Search for the cell housing the specified text and yield its (x, y) center coordinate. 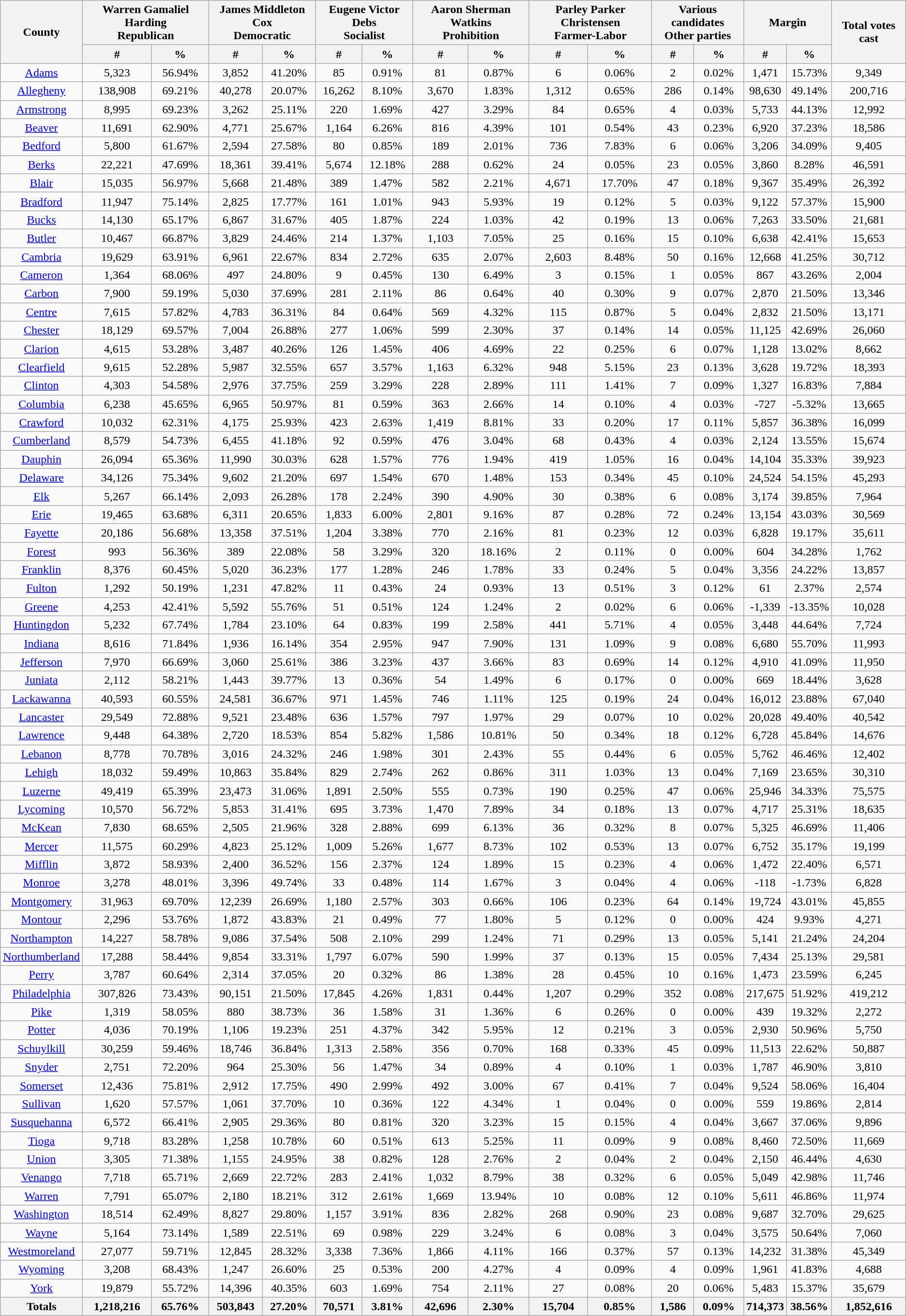
156 (339, 865)
1.28% (387, 570)
39.77% (289, 680)
25.61% (289, 662)
2.82% (498, 1214)
1,207 (559, 993)
797 (440, 717)
Cameron (42, 275)
25.31% (809, 809)
Allegheny (42, 91)
11,575 (117, 846)
259 (339, 386)
3,872 (117, 865)
Lackawanna (42, 699)
25.13% (809, 957)
0.21% (619, 1030)
58 (339, 551)
424 (765, 920)
9,448 (117, 735)
1.54% (387, 478)
4,783 (235, 312)
66.87% (180, 238)
0.86% (498, 772)
3,356 (765, 570)
2.88% (387, 827)
29.80% (289, 1214)
3,338 (339, 1251)
75.34% (180, 478)
19,724 (765, 901)
15,900 (869, 201)
1,762 (869, 551)
1,866 (440, 1251)
6,728 (765, 735)
Juniata (42, 680)
582 (440, 183)
0.17% (619, 680)
1.41% (619, 386)
37.23% (809, 128)
36.38% (809, 422)
1,472 (765, 865)
16.14% (289, 643)
3,852 (235, 73)
386 (339, 662)
5,733 (765, 109)
25,946 (765, 791)
3.57% (387, 367)
3,305 (117, 1159)
114 (440, 883)
6,311 (235, 514)
2,720 (235, 735)
Clarion (42, 349)
161 (339, 201)
51 (339, 607)
2,112 (117, 680)
-1.73% (809, 883)
0.82% (387, 1159)
2,912 (235, 1085)
83 (559, 662)
68.65% (180, 827)
3,060 (235, 662)
1.97% (498, 717)
11,990 (235, 459)
4,175 (235, 422)
4,036 (117, 1030)
54.73% (180, 441)
9,615 (117, 367)
-118 (765, 883)
26,094 (117, 459)
24.46% (289, 238)
1.78% (498, 570)
714,373 (765, 1306)
67,040 (869, 699)
55.76% (289, 607)
17.70% (619, 183)
36.31% (289, 312)
354 (339, 643)
26,060 (869, 330)
1,471 (765, 73)
5,267 (117, 496)
54.15% (809, 478)
7.89% (498, 809)
31.41% (289, 809)
6,965 (235, 404)
6.00% (387, 514)
70,571 (339, 1306)
57.57% (180, 1104)
101 (559, 128)
131 (559, 643)
4,303 (117, 386)
2,004 (869, 275)
Lehigh (42, 772)
4.34% (498, 1104)
10.78% (289, 1140)
68 (559, 441)
29,549 (117, 717)
Huntingdon (42, 625)
25.67% (289, 128)
695 (339, 809)
Mercer (42, 846)
754 (440, 1288)
1,852,616 (869, 1306)
James Middleton CoxDemocratic (262, 23)
1.38% (498, 975)
4.27% (498, 1270)
8,376 (117, 570)
2,801 (440, 514)
50.19% (180, 588)
3,262 (235, 109)
303 (440, 901)
8.28% (809, 164)
Lancaster (42, 717)
3,487 (235, 349)
948 (559, 367)
Fulton (42, 588)
8,778 (117, 754)
5,611 (765, 1196)
3,016 (235, 754)
1,831 (440, 993)
56 (339, 1067)
35.33% (809, 459)
1.94% (498, 459)
508 (339, 938)
7,060 (869, 1233)
Elk (42, 496)
14,130 (117, 220)
28 (559, 975)
200 (440, 1270)
307,826 (117, 993)
11,950 (869, 662)
2,296 (117, 920)
21.24% (809, 938)
5.26% (387, 846)
3.04% (498, 441)
Northumberland (42, 957)
599 (440, 330)
7,724 (869, 625)
59.71% (180, 1251)
Adams (42, 73)
25.12% (289, 846)
15,035 (117, 183)
57 (673, 1251)
251 (339, 1030)
2.99% (387, 1085)
25.93% (289, 422)
12,402 (869, 754)
19.23% (289, 1030)
4,823 (235, 846)
1,061 (235, 1104)
5,232 (117, 625)
Montgomery (42, 901)
22 (559, 349)
36.52% (289, 865)
0.20% (619, 422)
8,995 (117, 109)
5,800 (117, 146)
943 (440, 201)
190 (559, 791)
1,589 (235, 1233)
130 (440, 275)
311 (559, 772)
39,923 (869, 459)
5,325 (765, 827)
36.23% (289, 570)
19 (559, 201)
8,616 (117, 643)
10,863 (235, 772)
13,154 (765, 514)
5,323 (117, 73)
2,574 (869, 588)
Sullivan (42, 1104)
37.51% (289, 533)
46,591 (869, 164)
0.83% (387, 625)
-13.35% (809, 607)
3,448 (765, 625)
58.44% (180, 957)
35.49% (809, 183)
102 (559, 846)
5,030 (235, 294)
7,169 (765, 772)
29,581 (869, 957)
5.82% (387, 735)
312 (339, 1196)
24.80% (289, 275)
4,615 (117, 349)
43.03% (809, 514)
439 (765, 1012)
9,524 (765, 1085)
363 (440, 404)
Pike (42, 1012)
18,635 (869, 809)
56.94% (180, 73)
6,920 (765, 128)
0.37% (619, 1251)
115 (559, 312)
11,691 (117, 128)
3,396 (235, 883)
2,905 (235, 1122)
72.50% (809, 1140)
22.08% (289, 551)
17,845 (339, 993)
58.05% (180, 1012)
50.96% (809, 1030)
60 (339, 1140)
61 (765, 588)
283 (339, 1178)
Schuylkill (42, 1048)
41.18% (289, 441)
26.88% (289, 330)
214 (339, 238)
829 (339, 772)
15.37% (809, 1288)
60.55% (180, 699)
9,086 (235, 938)
34.33% (809, 791)
35,611 (869, 533)
4,253 (117, 607)
66.14% (180, 496)
0.98% (387, 1233)
20.07% (289, 91)
32.55% (289, 367)
1.58% (387, 1012)
26.60% (289, 1270)
4.69% (498, 349)
1,103 (440, 238)
18,586 (869, 128)
Snyder (42, 1067)
3,787 (117, 975)
46.90% (809, 1067)
Clearfield (42, 367)
40,542 (869, 717)
7,884 (869, 386)
27.58% (289, 146)
69.23% (180, 109)
18.53% (289, 735)
1,327 (765, 386)
Forest (42, 551)
19,199 (869, 846)
8,827 (235, 1214)
2,832 (765, 312)
59.19% (180, 294)
1,797 (339, 957)
22.67% (289, 257)
15,704 (559, 1306)
37.70% (289, 1104)
635 (440, 257)
964 (235, 1067)
5,483 (765, 1288)
437 (440, 662)
0.91% (387, 73)
697 (339, 478)
7.90% (498, 643)
3,829 (235, 238)
Centre (42, 312)
72 (673, 514)
7,434 (765, 957)
0.69% (619, 662)
3,670 (440, 91)
153 (559, 478)
21.48% (289, 183)
490 (339, 1085)
5.15% (619, 367)
4,671 (559, 183)
23.88% (809, 699)
2,314 (235, 975)
18.21% (289, 1196)
29.36% (289, 1122)
1,155 (235, 1159)
58.78% (180, 938)
128 (440, 1159)
60.64% (180, 975)
6,571 (869, 865)
23,473 (235, 791)
20.65% (289, 514)
405 (339, 220)
71 (559, 938)
18.44% (809, 680)
Delaware (42, 478)
13,665 (869, 404)
35.84% (289, 772)
1,009 (339, 846)
25.30% (289, 1067)
1.67% (498, 883)
13.55% (809, 441)
1,218,216 (117, 1306)
126 (339, 349)
5,853 (235, 809)
49.14% (809, 91)
281 (339, 294)
1,128 (765, 349)
65.36% (180, 459)
56.36% (180, 551)
5,668 (235, 183)
4.26% (387, 993)
65.76% (180, 1306)
Armstrong (42, 109)
64.38% (180, 735)
3,206 (765, 146)
1,313 (339, 1048)
1,258 (235, 1140)
59.46% (180, 1048)
559 (765, 1104)
1.01% (387, 201)
9,718 (117, 1140)
County (42, 32)
1.80% (498, 920)
Union (42, 1159)
53.76% (180, 920)
22.51% (289, 1233)
19.32% (809, 1012)
62.90% (180, 128)
68.43% (180, 1270)
1.48% (498, 478)
Eugene Victor DebsSocialist (364, 23)
3,174 (765, 496)
69.21% (180, 91)
92 (339, 441)
6,455 (235, 441)
6,245 (869, 975)
3,667 (765, 1122)
65.39% (180, 791)
0.66% (498, 901)
2,603 (559, 257)
4,688 (869, 1270)
2.41% (387, 1178)
65.17% (180, 220)
4,910 (765, 662)
0.70% (498, 1048)
603 (339, 1288)
46.46% (809, 754)
Berks (42, 164)
York (42, 1288)
7,964 (869, 496)
0.54% (619, 128)
49.40% (809, 717)
2.16% (498, 533)
1,677 (440, 846)
9,367 (765, 183)
Wayne (42, 1233)
37.54% (289, 938)
1.49% (498, 680)
2.63% (387, 422)
3,810 (869, 1067)
5.95% (498, 1030)
31.06% (289, 791)
22.40% (809, 865)
2,594 (235, 146)
10,028 (869, 607)
71.84% (180, 643)
Dauphin (42, 459)
1,247 (235, 1270)
4.37% (387, 1030)
26,392 (869, 183)
24.22% (809, 570)
Bradford (42, 201)
65.71% (180, 1178)
Clinton (42, 386)
18,514 (117, 1214)
0.93% (498, 588)
90,151 (235, 993)
2,124 (765, 441)
14,676 (869, 735)
2.07% (498, 257)
168 (559, 1048)
63.68% (180, 514)
37.06% (809, 1122)
636 (339, 717)
21,681 (869, 220)
67 (559, 1085)
22,221 (117, 164)
590 (440, 957)
Columbia (42, 404)
10,570 (117, 809)
14,104 (765, 459)
2.66% (498, 404)
419 (559, 459)
125 (559, 699)
3,860 (765, 164)
57.37% (809, 201)
Carbon (42, 294)
55.72% (180, 1288)
53.28% (180, 349)
427 (440, 109)
301 (440, 754)
Total votes cast (869, 32)
12,668 (765, 257)
1.87% (387, 220)
30,259 (117, 1048)
14,396 (235, 1288)
10,467 (117, 238)
2,976 (235, 386)
13,358 (235, 533)
1,833 (339, 514)
6,680 (765, 643)
5,164 (117, 1233)
6.32% (498, 367)
11,669 (869, 1140)
11,993 (869, 643)
2,180 (235, 1196)
35,679 (869, 1288)
20,028 (765, 717)
2,272 (869, 1012)
880 (235, 1012)
70.78% (180, 754)
Chester (42, 330)
9.93% (809, 920)
14,232 (765, 1251)
2,751 (117, 1067)
19.86% (809, 1104)
Potter (42, 1030)
1,163 (440, 367)
83.28% (180, 1140)
1,470 (440, 809)
177 (339, 570)
24.32% (289, 754)
736 (559, 146)
288 (440, 164)
138,908 (117, 91)
9,602 (235, 478)
41.83% (809, 1270)
7,004 (235, 330)
555 (440, 791)
2.24% (387, 496)
5.71% (619, 625)
6,867 (235, 220)
67.74% (180, 625)
699 (440, 827)
27.20% (289, 1306)
Jefferson (42, 662)
30 (559, 496)
13,171 (869, 312)
Tioga (42, 1140)
Susquehanna (42, 1122)
2.43% (498, 754)
60.29% (180, 846)
1.06% (387, 330)
5,987 (235, 367)
31 (440, 1012)
12,436 (117, 1085)
8.79% (498, 1178)
27,077 (117, 1251)
229 (440, 1233)
73.43% (180, 993)
56.72% (180, 809)
24.95% (289, 1159)
8.48% (619, 257)
33.50% (809, 220)
9,896 (869, 1122)
1,157 (339, 1214)
836 (440, 1214)
6.26% (387, 128)
2,093 (235, 496)
277 (339, 330)
19.17% (809, 533)
1,319 (117, 1012)
299 (440, 938)
28.32% (289, 1251)
1,231 (235, 588)
Luzerne (42, 791)
41.20% (289, 73)
228 (440, 386)
Somerset (42, 1085)
9,854 (235, 957)
3.38% (387, 533)
34,126 (117, 478)
69.57% (180, 330)
419,212 (869, 993)
328 (339, 827)
2,814 (869, 1104)
75,575 (869, 791)
3,278 (117, 883)
23.59% (809, 975)
7.36% (387, 1251)
21.20% (289, 478)
31.67% (289, 220)
22.72% (289, 1178)
2.72% (387, 257)
56.68% (180, 533)
770 (440, 533)
19,465 (117, 514)
40 (559, 294)
8,460 (765, 1140)
2,825 (235, 201)
6,752 (765, 846)
17.75% (289, 1085)
42,696 (440, 1306)
Bedford (42, 146)
628 (339, 459)
87 (559, 514)
75.14% (180, 201)
1,891 (339, 791)
15.73% (809, 73)
77 (440, 920)
1.36% (498, 1012)
50.97% (289, 404)
492 (440, 1085)
0.89% (498, 1067)
44.13% (809, 109)
6,238 (117, 404)
2.89% (498, 386)
Fayette (42, 533)
58.93% (180, 865)
0.90% (619, 1214)
55 (559, 754)
1,620 (117, 1104)
0.26% (619, 1012)
816 (440, 128)
21 (339, 920)
Lawrence (42, 735)
26.28% (289, 496)
178 (339, 496)
352 (673, 993)
39.85% (809, 496)
Cambria (42, 257)
54 (440, 680)
-5.32% (809, 404)
60.45% (180, 570)
31,963 (117, 901)
23.65% (809, 772)
-1,339 (765, 607)
3.81% (387, 1306)
46.69% (809, 827)
55.70% (809, 643)
4,630 (869, 1159)
36.67% (289, 699)
2,505 (235, 827)
220 (339, 109)
Wyoming (42, 1270)
37.69% (289, 294)
18,361 (235, 164)
43.83% (289, 920)
Warren (42, 1196)
613 (440, 1140)
1,419 (440, 422)
2.61% (387, 1196)
30.03% (289, 459)
13,346 (869, 294)
17.77% (289, 201)
5,049 (765, 1178)
1,204 (339, 533)
2.76% (498, 1159)
Venango (42, 1178)
7,263 (765, 220)
71.38% (180, 1159)
Philadelphia (42, 993)
21.96% (289, 827)
98,630 (765, 91)
1,784 (235, 625)
75.81% (180, 1085)
16.83% (809, 386)
Perry (42, 975)
0.38% (619, 496)
13.02% (809, 349)
3,575 (765, 1233)
122 (440, 1104)
1.98% (387, 754)
Montour (42, 920)
41.09% (809, 662)
1.37% (387, 238)
834 (339, 257)
10.81% (498, 735)
25.11% (289, 109)
1,106 (235, 1030)
993 (117, 551)
2,930 (765, 1030)
31.38% (809, 1251)
4.11% (498, 1251)
8.10% (387, 91)
776 (440, 459)
40.26% (289, 349)
58.06% (809, 1085)
19,879 (117, 1288)
0.49% (387, 920)
6.13% (498, 827)
39.41% (289, 164)
19.72% (809, 367)
7,718 (117, 1178)
0.28% (619, 514)
5.93% (498, 201)
2.10% (387, 938)
7,830 (117, 827)
3.66% (498, 662)
8,579 (117, 441)
33.31% (289, 957)
670 (440, 478)
1,787 (765, 1067)
1,936 (235, 643)
8.81% (498, 422)
49,419 (117, 791)
40,278 (235, 91)
669 (765, 680)
16 (673, 459)
2,870 (765, 294)
971 (339, 699)
9,687 (765, 1214)
49.74% (289, 883)
Indiana (42, 643)
69 (339, 1233)
42 (559, 220)
4,771 (235, 128)
1,872 (235, 920)
0.33% (619, 1048)
7,900 (117, 294)
Lycoming (42, 809)
51.92% (809, 993)
15,674 (869, 441)
6.49% (498, 275)
0.62% (498, 164)
217,675 (765, 993)
27 (559, 1288)
38.73% (289, 1012)
58.21% (180, 680)
40.35% (289, 1288)
50.64% (809, 1233)
7.05% (498, 238)
4,717 (765, 809)
45.84% (809, 735)
30,310 (869, 772)
9,349 (869, 73)
11,746 (869, 1178)
29,625 (869, 1214)
12,239 (235, 901)
47.69% (180, 164)
46.44% (809, 1159)
45,293 (869, 478)
947 (440, 643)
66.69% (180, 662)
286 (673, 91)
1,180 (339, 901)
6,572 (117, 1122)
497 (235, 275)
72.20% (180, 1067)
Monroe (42, 883)
9,521 (235, 717)
9.16% (498, 514)
Crawford (42, 422)
268 (559, 1214)
59.49% (180, 772)
11,125 (765, 330)
0.73% (498, 791)
12,845 (235, 1251)
McKean (42, 827)
18,032 (117, 772)
68.06% (180, 275)
30,569 (869, 514)
3.24% (498, 1233)
85 (339, 73)
18,393 (869, 367)
1,032 (440, 1178)
13.94% (498, 1196)
2,669 (235, 1178)
1.11% (498, 699)
189 (440, 146)
867 (765, 275)
1,292 (117, 588)
4.32% (498, 312)
4.90% (498, 496)
1,364 (117, 275)
Bucks (42, 220)
Lebanon (42, 754)
3,208 (117, 1270)
18,129 (117, 330)
5,020 (235, 570)
38.56% (809, 1306)
1,473 (765, 975)
0.30% (619, 294)
56.97% (180, 183)
Totals (42, 1306)
47.82% (289, 588)
0.81% (387, 1122)
5,674 (339, 164)
45,855 (869, 901)
569 (440, 312)
61.67% (180, 146)
0.41% (619, 1085)
35.17% (809, 846)
1.83% (498, 91)
34.09% (809, 146)
16,099 (869, 422)
11,406 (869, 827)
54.58% (180, 386)
18 (673, 735)
746 (440, 699)
Butler (42, 238)
40,593 (117, 699)
1,961 (765, 1270)
13,857 (869, 570)
37.05% (289, 975)
-727 (765, 404)
Greene (42, 607)
45.65% (180, 404)
423 (339, 422)
Cumberland (42, 441)
5,592 (235, 607)
26.69% (289, 901)
1,669 (440, 1196)
32.70% (809, 1214)
5.25% (498, 1140)
48.01% (180, 883)
41.25% (809, 257)
0.48% (387, 883)
16,012 (765, 699)
Parley Parker ChristensenFarmer-Labor (590, 23)
406 (440, 349)
1,443 (235, 680)
45,349 (869, 1251)
11,947 (117, 201)
52.28% (180, 367)
503,843 (235, 1306)
19,629 (117, 257)
111 (559, 386)
42.69% (809, 330)
8,662 (869, 349)
1.09% (619, 643)
24,524 (765, 478)
4,271 (869, 920)
342 (440, 1030)
2.01% (498, 146)
44.64% (809, 625)
106 (559, 901)
63.91% (180, 257)
23.10% (289, 625)
6,961 (235, 257)
70.19% (180, 1030)
14,227 (117, 938)
2.74% (387, 772)
2,400 (235, 865)
2.57% (387, 901)
12.18% (387, 164)
441 (559, 625)
Washington (42, 1214)
5,750 (869, 1030)
69.70% (180, 901)
Aaron Sherman WatkinsProhibition (471, 23)
16,404 (869, 1085)
5,141 (765, 938)
24,581 (235, 699)
356 (440, 1048)
1.89% (498, 865)
8.73% (498, 846)
43 (673, 128)
Erie (42, 514)
166 (559, 1251)
Westmoreland (42, 1251)
657 (339, 367)
73.14% (180, 1233)
24,204 (869, 938)
23.48% (289, 717)
Various candidatesOther parties (698, 23)
12,992 (869, 109)
20,186 (117, 533)
1,164 (339, 128)
15,653 (869, 238)
62.31% (180, 422)
1,312 (559, 91)
30,712 (869, 257)
10,032 (117, 422)
42.98% (809, 1178)
3.00% (498, 1085)
17,288 (117, 957)
Beaver (42, 128)
1.05% (619, 459)
2.50% (387, 791)
Northampton (42, 938)
17 (673, 422)
604 (765, 551)
11,513 (765, 1048)
2.21% (498, 183)
57.82% (180, 312)
62.49% (180, 1214)
7,791 (117, 1196)
199 (440, 625)
262 (440, 772)
6.07% (387, 957)
5,857 (765, 422)
6,638 (765, 238)
390 (440, 496)
34.28% (809, 551)
Franklin (42, 570)
2,150 (765, 1159)
29 (559, 717)
36.84% (289, 1048)
37.75% (289, 386)
7.83% (619, 146)
43.01% (809, 901)
Mifflin (42, 865)
224 (440, 220)
66.41% (180, 1122)
2.95% (387, 643)
11,974 (869, 1196)
4.39% (498, 128)
200,716 (869, 91)
46.86% (809, 1196)
7,615 (117, 312)
9,122 (765, 201)
5,762 (765, 754)
16,262 (339, 91)
3.91% (387, 1214)
7,970 (117, 662)
8 (673, 827)
65.07% (180, 1196)
43.26% (809, 275)
72.88% (180, 717)
50,887 (869, 1048)
Blair (42, 183)
22.62% (809, 1048)
854 (339, 735)
18.16% (498, 551)
476 (440, 441)
Warren Gamaliel HardingRepublican (145, 23)
Margin (787, 23)
1.99% (498, 957)
9,405 (869, 146)
18,746 (235, 1048)
3.73% (387, 809)
